Capture the cell that displays the provided text and extract its [X, Y] central coordinate. 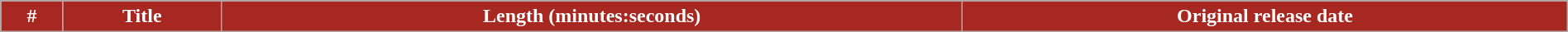
Length (minutes:seconds) [592, 16]
Title [142, 16]
Original release date [1265, 16]
# [31, 16]
